Scan for the cell matching the given text and deliver its [x, y] coordinate at center. 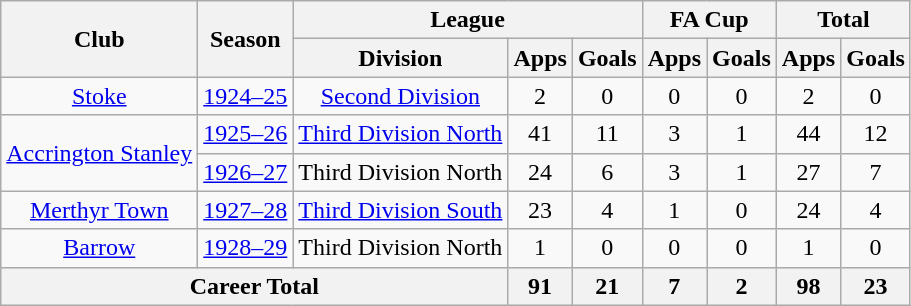
Total [843, 20]
41 [540, 134]
27 [808, 172]
Division [400, 58]
Merthyr Town [100, 210]
League [468, 20]
11 [607, 134]
1928–29 [246, 248]
FA Cup [709, 20]
Barrow [100, 248]
21 [607, 286]
Second Division [400, 96]
1926–27 [246, 172]
12 [876, 134]
98 [808, 286]
6 [607, 172]
Season [246, 39]
Accrington Stanley [100, 153]
Stoke [100, 96]
1924–25 [246, 96]
Third Division South [400, 210]
Career Total [254, 286]
1925–26 [246, 134]
91 [540, 286]
1927–28 [246, 210]
44 [808, 134]
Club [100, 39]
